From the cell containing the given text, extract its center point as [X, Y] coordinate. 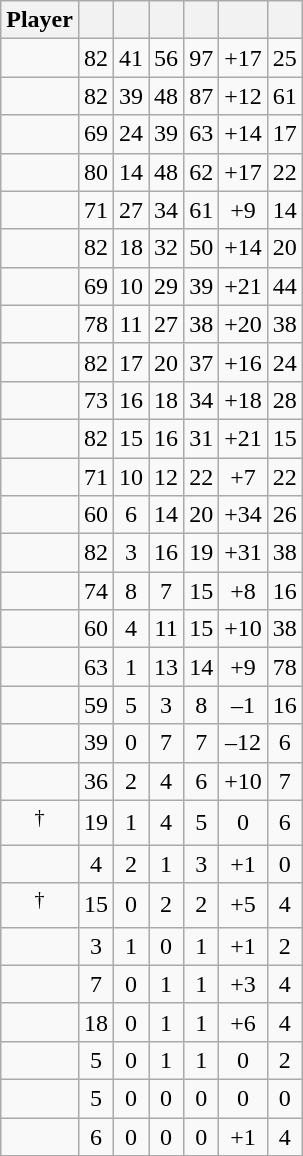
+6 [244, 1022]
+12 [244, 96]
–1 [244, 705]
31 [202, 438]
44 [284, 286]
+3 [244, 984]
28 [284, 400]
+7 [244, 477]
56 [166, 58]
–12 [244, 743]
32 [166, 248]
73 [96, 400]
37 [202, 362]
97 [202, 58]
29 [166, 286]
12 [166, 477]
+31 [244, 553]
+16 [244, 362]
+8 [244, 591]
+5 [244, 906]
62 [202, 172]
74 [96, 591]
+20 [244, 324]
+34 [244, 515]
+18 [244, 400]
Player [40, 20]
87 [202, 96]
36 [96, 781]
50 [202, 248]
13 [166, 667]
41 [132, 58]
80 [96, 172]
59 [96, 705]
26 [284, 515]
25 [284, 58]
